Capture the cell that displays the provided text and extract its (X, Y) central coordinate. 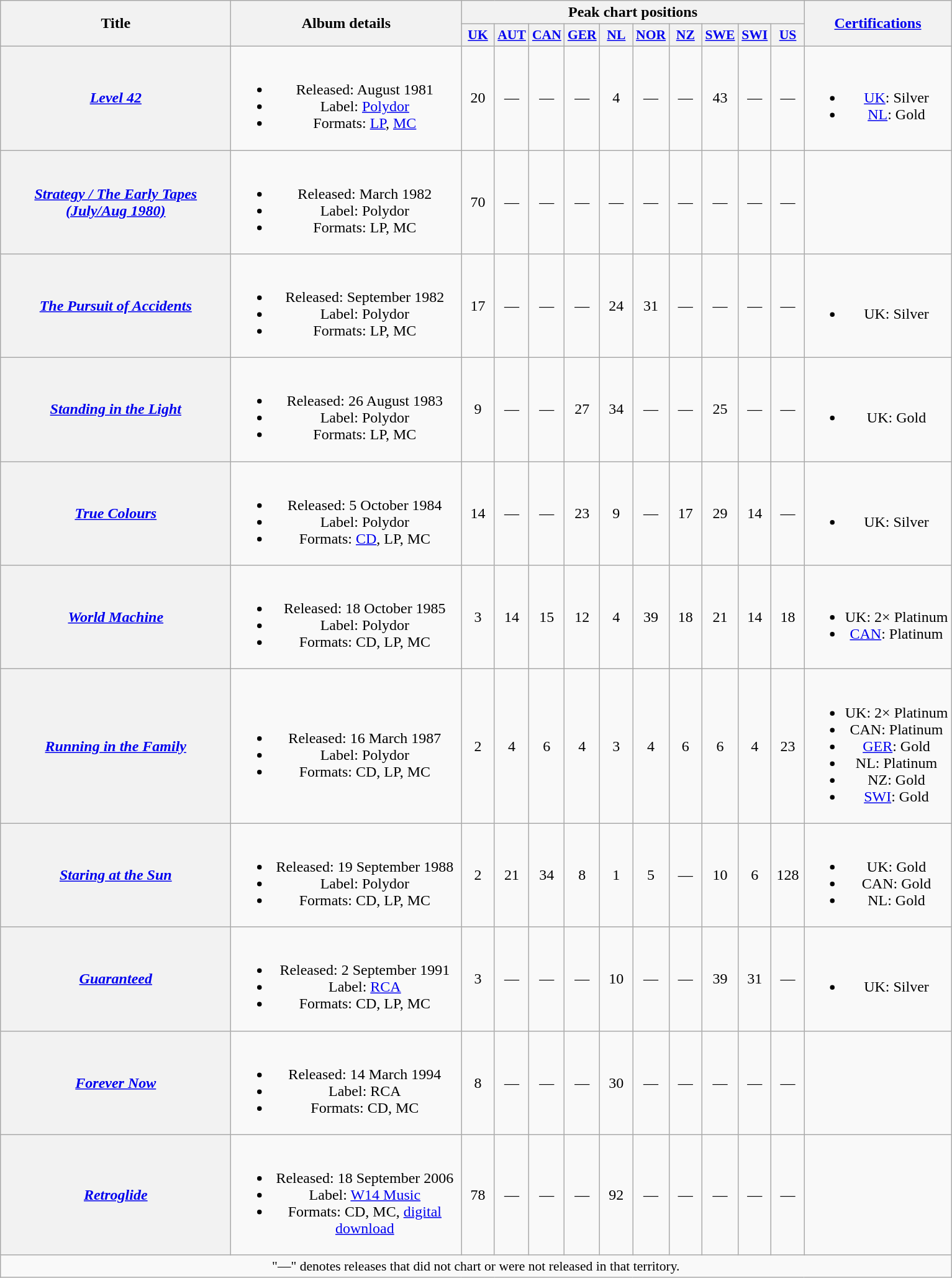
70 (478, 203)
Guaranteed (116, 979)
1 (616, 875)
12 (583, 618)
Released: 19 September 1988Label: PolydorFormats: CD, LP, MC (347, 875)
15 (546, 618)
Released: 2 September 1991Label: RCAFormats: CD, LP, MC (347, 979)
SWI (755, 35)
AUT (512, 35)
20 (478, 98)
27 (583, 410)
Level 42 (116, 98)
Forever Now (116, 1082)
US (787, 35)
CAN (546, 35)
GER (583, 35)
UK: SilverNL: Gold (878, 98)
Strategy / The Early Tapes (July/Aug 1980) (116, 203)
Title (116, 24)
"—" denotes releases that did not chart or were not released in that territory. (476, 1266)
Released: 16 March 1987Label: PolydorFormats: CD, LP, MC (347, 746)
UK: 2× PlatinumCAN: PlatinumGER: GoldNL: PlatinumNZ: GoldSWI: Gold (878, 746)
The Pursuit of Accidents (116, 306)
Album details (347, 24)
True Colours (116, 513)
NOR (651, 35)
Released: 18 September 2006Label: W14 MusicFormats: CD, MC, digital download (347, 1195)
World Machine (116, 618)
43 (720, 98)
Standing in the Light (116, 410)
Retroglide (116, 1195)
Released: September 1982Label: PolydorFormats: LP, MC (347, 306)
Released: March 1982Label: PolydorFormats: LP, MC (347, 203)
UK (478, 35)
Running in the Family (116, 746)
Released: 18 October 1985Label: PolydorFormats: CD, LP, MC (347, 618)
30 (616, 1082)
SWE (720, 35)
128 (787, 875)
UK: 2× PlatinumCAN: Platinum (878, 618)
NL (616, 35)
NZ (686, 35)
92 (616, 1195)
Released: 5 October 1984Label: PolydorFormats: CD, LP, MC (347, 513)
78 (478, 1195)
Peak chart positions (633, 12)
Released: August 1981Label: PolydorFormats: LP, MC (347, 98)
UK: Gold (878, 410)
5 (651, 875)
Released: 14 March 1994Label: RCAFormats: CD, MC (347, 1082)
Certifications (878, 24)
25 (720, 410)
24 (616, 306)
Staring at the Sun (116, 875)
29 (720, 513)
UK: GoldCAN: GoldNL: Gold (878, 875)
Released: 26 August 1983Label: PolydorFormats: LP, MC (347, 410)
